Output the (X, Y) coordinate of the center of the cell containing the given text.  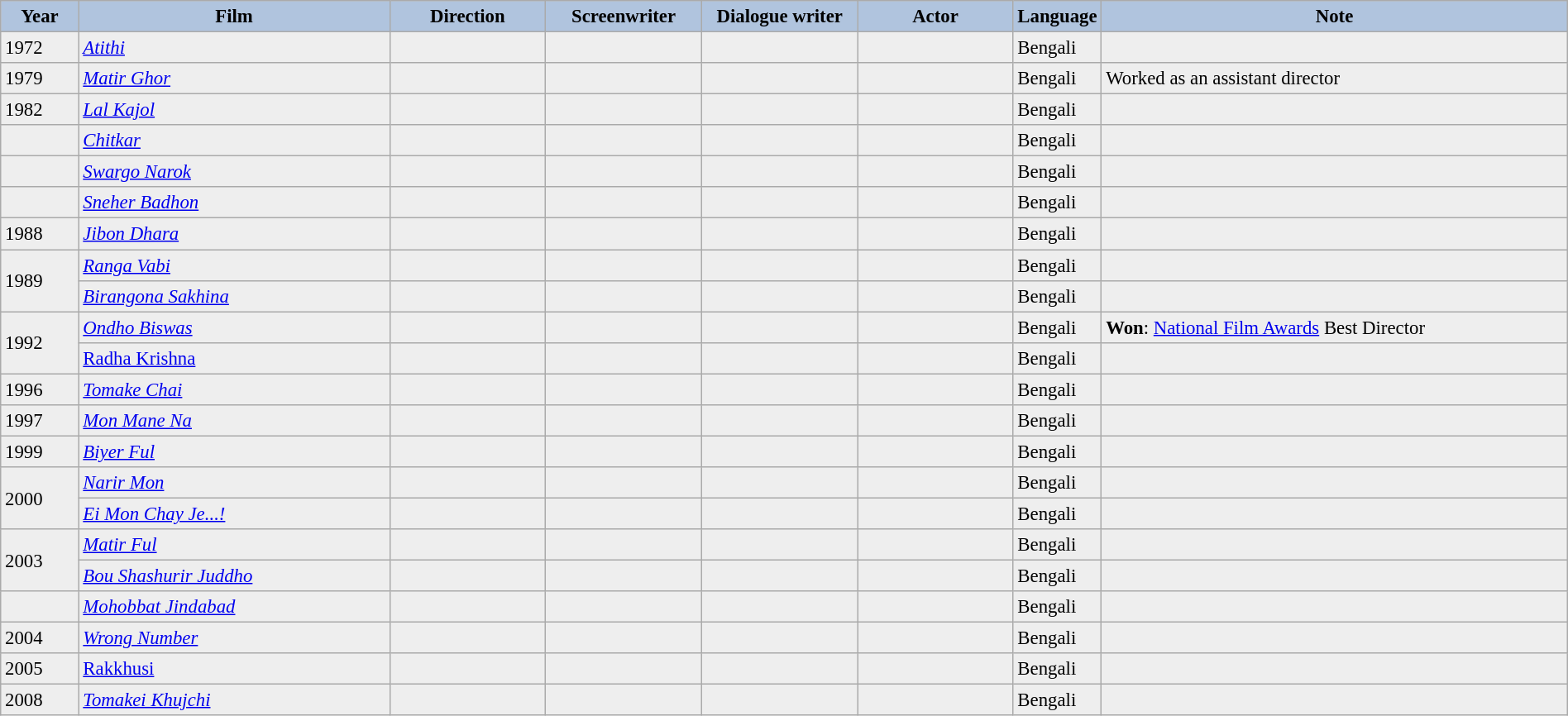
Note (1335, 17)
1989 (40, 281)
Matir Ghor (234, 79)
Direction (468, 17)
1996 (40, 389)
Swargo Narok (234, 172)
Actor (935, 17)
Rakkhusi (234, 669)
Narir Mon (234, 483)
Film (234, 17)
Chitkar (234, 141)
Ondho Biswas (234, 327)
1982 (40, 110)
Worked as an assistant director (1335, 79)
Radha Krishna (234, 358)
1972 (40, 48)
Mon Mane Na (234, 421)
1997 (40, 421)
Screenwriter (624, 17)
Bou Shashurir Juddho (234, 576)
2000 (40, 498)
1979 (40, 79)
2004 (40, 638)
1999 (40, 451)
Tomakei Khujchi (234, 700)
Sneher Badhon (234, 203)
Won: National Film Awards Best Director (1335, 327)
Mohobbat Jindabad (234, 607)
1992 (40, 342)
Tomake Chai (234, 389)
1988 (40, 234)
Ranga Vabi (234, 265)
Lal Kajol (234, 110)
Matir Ful (234, 545)
Year (40, 17)
2008 (40, 700)
2005 (40, 669)
Birangona Sakhina (234, 296)
2003 (40, 561)
Language (1057, 17)
Dialogue writer (779, 17)
Wrong Number (234, 638)
Ei Mon Chay Je...! (234, 513)
Atithi (234, 48)
Jibon Dhara (234, 234)
Biyer Ful (234, 451)
